From the cell containing the given text, extract its center point as [X, Y] coordinate. 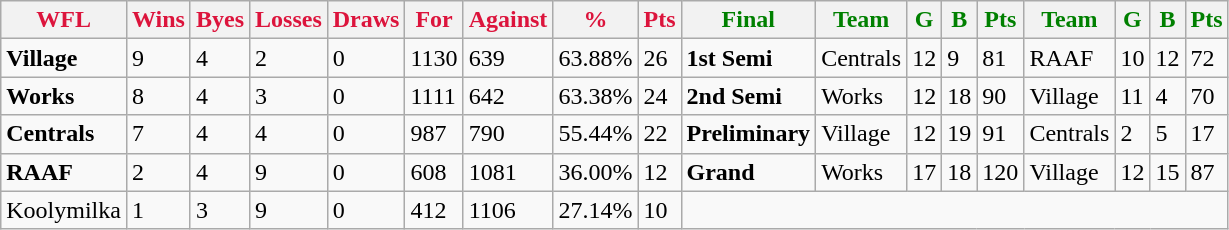
1 [158, 210]
Koolymilka [64, 210]
8 [158, 96]
63.88% [596, 58]
1106 [508, 210]
Final [748, 20]
Byes [220, 20]
22 [660, 134]
7 [158, 134]
642 [508, 96]
26 [660, 58]
% [596, 20]
1111 [434, 96]
11 [1132, 96]
WFL [64, 20]
63.38% [596, 96]
412 [434, 210]
27.14% [596, 210]
1081 [508, 172]
91 [1000, 134]
Draws [366, 20]
36.00% [596, 172]
For [434, 20]
90 [1000, 96]
Losses [289, 20]
Wins [158, 20]
19 [960, 134]
1130 [434, 58]
Grand [748, 172]
120 [1000, 172]
72 [1206, 58]
15 [1168, 172]
639 [508, 58]
70 [1206, 96]
790 [508, 134]
5 [1168, 134]
87 [1206, 172]
81 [1000, 58]
55.44% [596, 134]
608 [434, 172]
Against [508, 20]
1st Semi [748, 58]
24 [660, 96]
2nd Semi [748, 96]
987 [434, 134]
Preliminary [748, 134]
